Extract the (x, y) coordinate from the center of the cell holding the provided text.  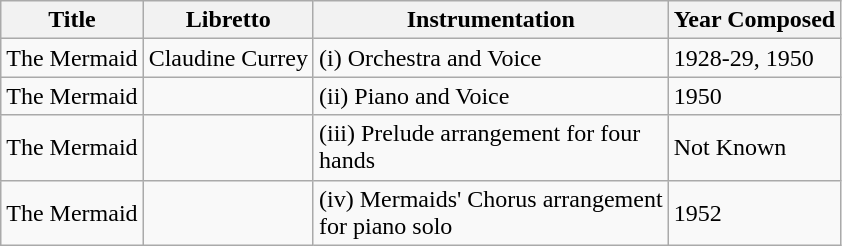
Instrumentation (490, 20)
1950 (754, 96)
(i) Orchestra and Voice (490, 58)
Not Known (754, 148)
Claudine Currey (228, 58)
Title (72, 20)
(iii) Prelude arrangement for fourhands (490, 148)
1928-29, 1950 (754, 58)
Libretto (228, 20)
(iv) Mermaids' Chorus arrangementfor piano solo (490, 212)
(ii) Piano and Voice (490, 96)
1952 (754, 212)
Year Composed (754, 20)
